From the cell containing the given text, extract its center point as (X, Y) coordinate. 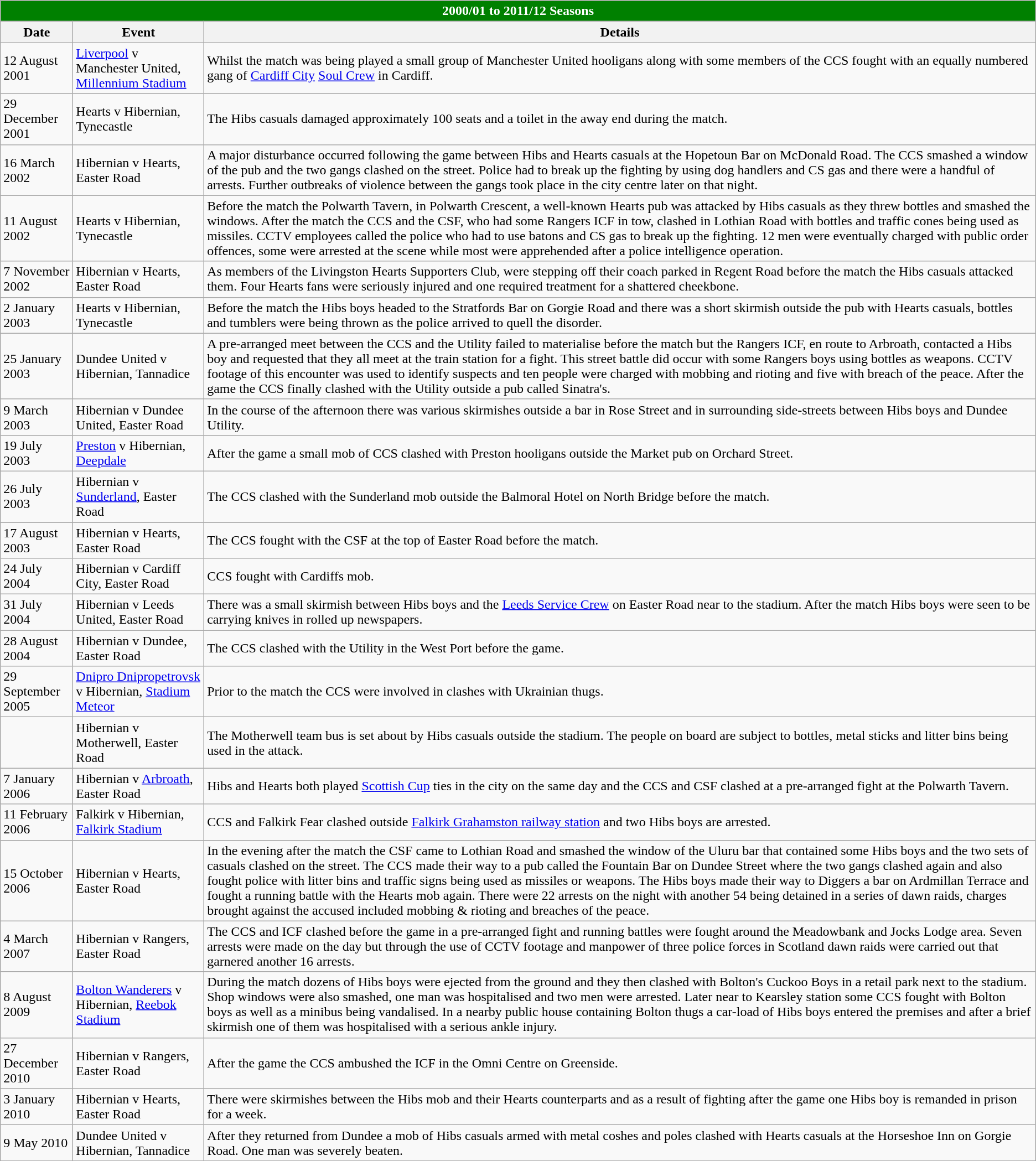
Prior to the match the CCS were involved in clashes with Ukrainian thugs. (620, 692)
Hibernian v Dundee, Easter Road (138, 649)
2000/01 to 2011/12 Seasons (518, 11)
9 March 2003 (37, 417)
Hibernian v Leeds United, Easter Road (138, 612)
28 August 2004 (37, 649)
24 July 2004 (37, 577)
Preston v Hibernian, Deepdale (138, 453)
7 January 2006 (37, 786)
Hibernian v Motherwell, Easter Road (138, 743)
Hibernian v Arbroath, Easter Road (138, 786)
CCS and Falkirk Fear clashed outside Falkirk Grahamston railway station and two Hibs boys are arrested. (620, 822)
31 July 2004 (37, 612)
Hibernian v Cardiff City, Easter Road (138, 577)
CCS fought with Cardiffs mob. (620, 577)
After the game a small mob of CCS clashed with Preston hooligans outside the Market pub on Orchard Street. (620, 453)
12 August 2001 (37, 68)
Event (138, 32)
Dnipro Dnipropetrovsk v Hibernian, Stadium Meteor (138, 692)
After the game the CCS ambushed the ICF in the Omni Centre on Greenside. (620, 1063)
29 December 2001 (37, 119)
Date (37, 32)
2 January 2003 (37, 315)
11 August 2002 (37, 228)
8 August 2009 (37, 1005)
27 December 2010 (37, 1063)
16 March 2002 (37, 170)
4 March 2007 (37, 946)
Hibernian v Sunderland, Easter Road (138, 496)
Details (620, 32)
The CCS clashed with the Sunderland mob outside the Balmoral Hotel on North Bridge before the match. (620, 496)
26 July 2003 (37, 496)
Hibernian v Dundee United, Easter Road (138, 417)
The Hibs casuals damaged approximately 100 seats and a toilet in the away end during the match. (620, 119)
3 January 2010 (37, 1107)
25 January 2003 (37, 366)
15 October 2006 (37, 880)
11 February 2006 (37, 822)
9 May 2010 (37, 1142)
19 July 2003 (37, 453)
Hibs and Hearts both played Scottish Cup ties in the city on the same day and the CCS and CSF clashed at a pre-arranged fight at the Polwarth Tavern. (620, 786)
29 September 2005 (37, 692)
The CCS fought with the CSF at the top of Easter Road before the match. (620, 540)
Bolton Wanderers v Hibernian, Reebok Stadium (138, 1005)
Liverpool v Manchester United, Millennium Stadium (138, 68)
Falkirk v Hibernian, Falkirk Stadium (138, 822)
17 August 2003 (37, 540)
7 November 2002 (37, 279)
The CCS clashed with the Utility in the West Port before the game. (620, 649)
